Search for the cell housing the specified text and yield its [x, y] center coordinate. 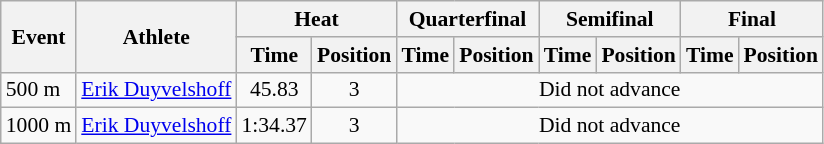
Heat [316, 19]
1:34.37 [274, 126]
Quarterfinal [467, 19]
Final [752, 19]
Event [38, 36]
500 m [38, 90]
Athlete [156, 36]
45.83 [274, 90]
Semifinal [610, 19]
1000 m [38, 126]
